Capture the cell that displays the provided text and extract its [X, Y] central coordinate. 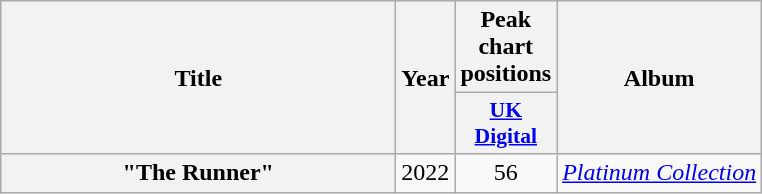
"The Runner" [198, 173]
Year [426, 78]
Platinum Collection [660, 173]
Peak chart positions [506, 47]
56 [506, 173]
Title [198, 78]
Album [660, 78]
UK Digital [506, 124]
2022 [426, 173]
